Locate the cell with the specified text and output its [X, Y] center coordinate. 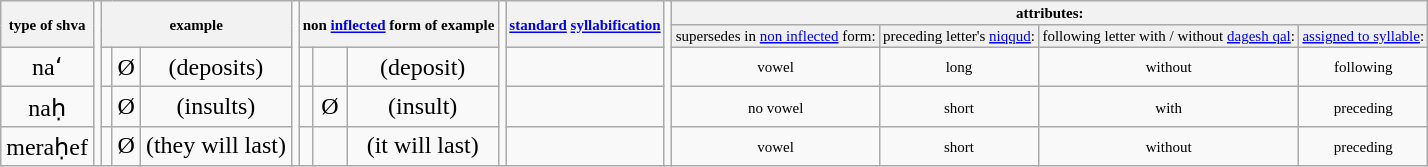
naḥ [48, 107]
attributes: [1050, 13]
meraḥef [48, 146]
(insults) [216, 107]
naʻ [48, 67]
following [1364, 67]
(it will last) [422, 146]
long [958, 67]
assigned to syllable: [1364, 36]
no vowel [776, 107]
(deposits) [216, 67]
type of shva [48, 24]
standard syllabification [586, 24]
non inflected form of example [398, 24]
following letter with / without dagesh qal: [1169, 36]
example [196, 24]
with [1169, 107]
(deposit) [422, 67]
(insult) [422, 107]
(they will last) [216, 146]
supersedes in non inflected form: [776, 36]
preceding letter's niqqud: [958, 36]
